Return the (x, y) coordinate for the center point of the cell that contains the specified text.  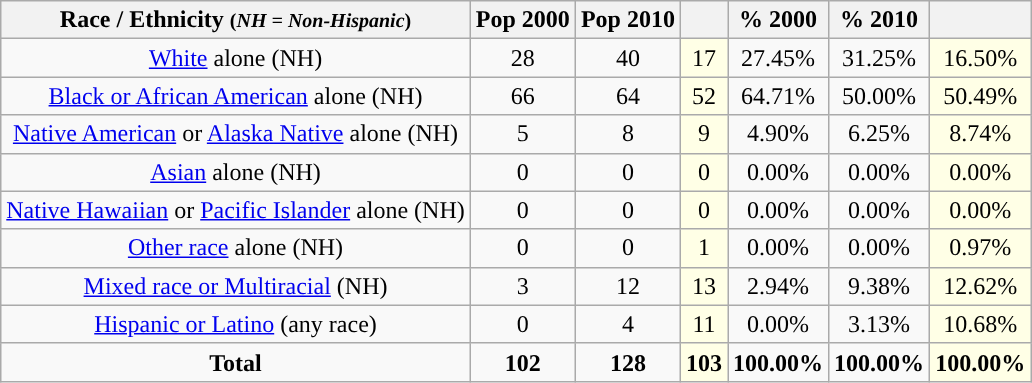
13 (704, 286)
Native Hawaiian or Pacific Islander alone (NH) (236, 210)
Pop 2010 (628, 20)
50.00% (880, 96)
9 (704, 134)
2.94% (778, 286)
8.74% (980, 134)
64.71% (778, 96)
4.90% (778, 134)
31.25% (880, 58)
50.49% (980, 96)
3 (522, 286)
3.13% (880, 324)
4 (628, 324)
17 (704, 58)
% 2000 (778, 20)
16.50% (980, 58)
27.45% (778, 58)
1 (704, 248)
Pop 2000 (522, 20)
128 (628, 362)
103 (704, 362)
9.38% (880, 286)
0.97% (980, 248)
White alone (NH) (236, 58)
Native American or Alaska Native alone (NH) (236, 134)
% 2010 (880, 20)
Other race alone (NH) (236, 248)
28 (522, 58)
11 (704, 324)
64 (628, 96)
66 (522, 96)
Race / Ethnicity (NH = Non-Hispanic) (236, 20)
40 (628, 58)
Mixed race or Multiracial (NH) (236, 286)
Black or African American alone (NH) (236, 96)
102 (522, 362)
Asian alone (NH) (236, 172)
5 (522, 134)
6.25% (880, 134)
8 (628, 134)
12 (628, 286)
10.68% (980, 324)
Hispanic or Latino (any race) (236, 324)
Total (236, 362)
52 (704, 96)
12.62% (980, 286)
